Locate the cell with the specified text and output its [x, y] center coordinate. 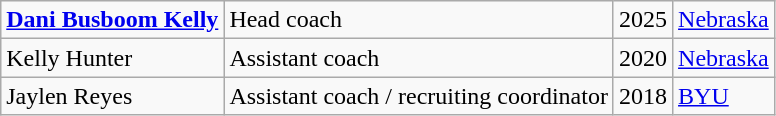
2025 [642, 20]
2020 [642, 58]
Assistant coach / recruiting coordinator [419, 96]
Kelly Hunter [112, 58]
2018 [642, 96]
BYU [724, 96]
Dani Busboom Kelly [112, 20]
Head coach [419, 20]
Jaylen Reyes [112, 96]
Assistant coach [419, 58]
